Return (x, y) of the center of cell containing provided text 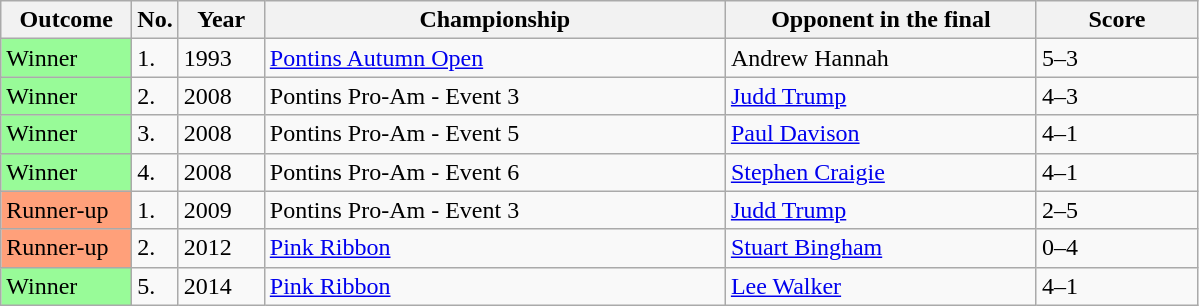
2014 (221, 286)
0–4 (1116, 248)
Year (221, 20)
Lee Walker (880, 286)
4–3 (1116, 96)
5–3 (1116, 58)
2012 (221, 248)
Stephen Craigie (880, 172)
No. (155, 20)
1993 (221, 58)
2009 (221, 210)
Andrew Hannah (880, 58)
Paul Davison (880, 134)
Stuart Bingham (880, 248)
Pontins Autumn Open (494, 58)
Championship (494, 20)
Outcome (66, 20)
Pontins Pro-Am - Event 5 (494, 134)
3. (155, 134)
5. (155, 286)
4. (155, 172)
Score (1116, 20)
Opponent in the final (880, 20)
Pontins Pro-Am - Event 6 (494, 172)
2–5 (1116, 210)
